Return the [X, Y] coordinate for the center point of the cell that contains the specified text.  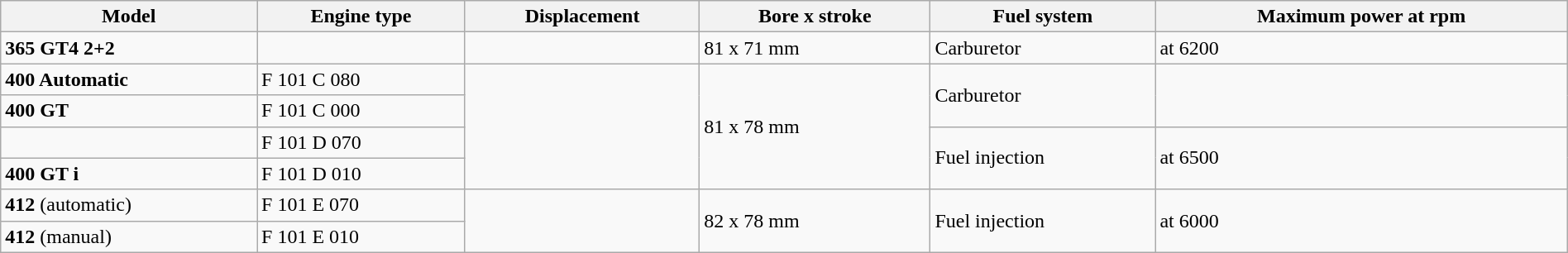
Bore x stroke [815, 17]
Maximum power at rpm [1361, 17]
F 101 D 070 [361, 142]
Fuel system [1043, 17]
at 6000 [1361, 221]
400 GT i [129, 174]
F 101 C 080 [361, 79]
400 Automatic [129, 79]
412 (manual) [129, 236]
at 6500 [1361, 158]
400 GT [129, 111]
Model [129, 17]
Displacement [582, 17]
82 x 78 mm [815, 221]
365 GT4 2+2 [129, 48]
F 101 E 070 [361, 205]
412 (automatic) [129, 205]
Engine type [361, 17]
F 101 E 010 [361, 236]
F 101 C 000 [361, 111]
at 6200 [1361, 48]
F 101 D 010 [361, 174]
81 x 78 mm [815, 126]
81 x 71 mm [815, 48]
